Search for the cell housing the specified text and yield its [x, y] center coordinate. 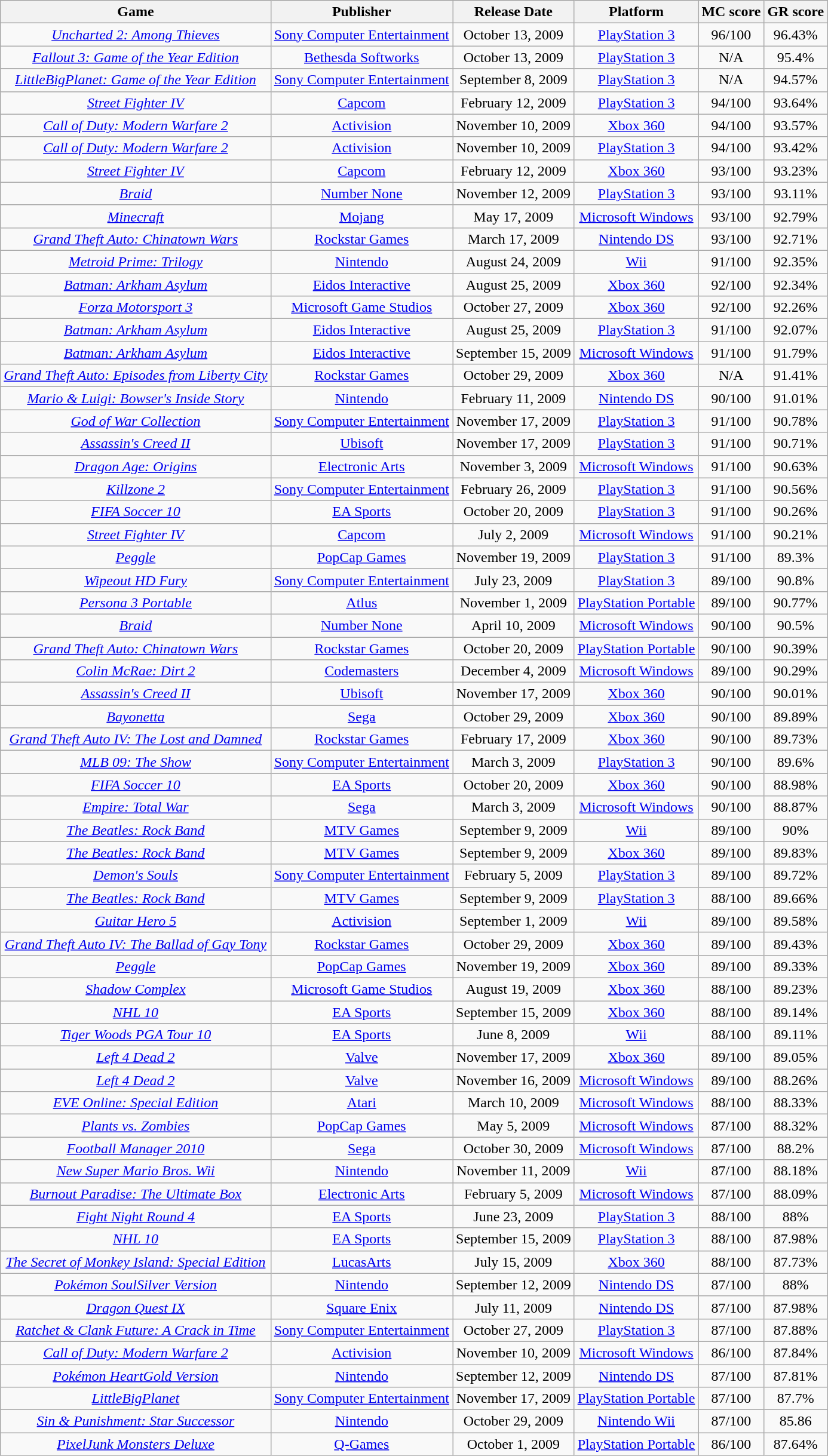
90.71% [796, 444]
90.8% [796, 580]
Plants vs. Zombies [136, 1126]
November 3, 2009 [514, 466]
PixelJunk Monsters Deluxe [136, 1444]
Bethesda Softworks [361, 57]
89.73% [796, 739]
Pokémon HeartGold Version [136, 1375]
July 11, 2009 [514, 1307]
Burnout Paradise: The Ultimate Box [136, 1194]
Pokémon SoulSilver Version [136, 1285]
LittleBigPlanet [136, 1399]
Empire: Total War [136, 807]
90% [796, 830]
Killzone 2 [136, 489]
February 11, 2009 [514, 398]
95.4% [796, 57]
87.84% [796, 1353]
Wipeout HD Fury [136, 580]
96.43% [796, 35]
87.88% [796, 1330]
87.7% [796, 1399]
December 4, 2009 [514, 671]
92.26% [796, 308]
94.57% [796, 80]
88.09% [796, 1194]
88.2% [796, 1148]
March 17, 2009 [514, 239]
90.01% [796, 694]
88.18% [796, 1171]
MLB 09: The Show [136, 762]
Mojang [361, 216]
New Super Mario Bros. Wii [136, 1171]
Forza Motorsport 3 [136, 308]
Grand Theft Auto: Episodes from Liberty City [136, 376]
Guitar Hero 5 [136, 921]
89.05% [796, 1058]
89.72% [796, 876]
June 23, 2009 [514, 1217]
LittleBigPlanet: Game of the Year Edition [136, 80]
88.87% [796, 807]
EVE Online: Special Edition [136, 1103]
92.79% [796, 216]
August 19, 2009 [514, 989]
90.5% [796, 625]
Atlus [361, 603]
Publisher [361, 12]
Persona 3 Portable [136, 603]
July 2, 2009 [514, 535]
Platform [636, 12]
Ratchet & Clank Future: A Crack in Time [136, 1330]
92.71% [796, 239]
May 5, 2009 [514, 1126]
89.43% [796, 944]
Fallout 3: Game of the Year Edition [136, 57]
Grand Theft Auto IV: The Ballad of Gay Tony [136, 944]
July 23, 2009 [514, 580]
June 8, 2009 [514, 1035]
March 10, 2009 [514, 1103]
September 1, 2009 [514, 921]
October 1, 2009 [514, 1444]
Dragon Age: Origins [136, 466]
96/100 [731, 35]
Release Date [514, 12]
Uncharted 2: Among Thieves [136, 35]
Tiger Woods PGA Tour 10 [136, 1035]
90.77% [796, 603]
88.26% [796, 1080]
89.33% [796, 966]
MC score [731, 12]
87.73% [796, 1262]
October 30, 2009 [514, 1148]
88.33% [796, 1103]
89.58% [796, 921]
89.6% [796, 762]
90.39% [796, 648]
The Secret of Monkey Island: Special Edition [136, 1262]
91.41% [796, 376]
February 26, 2009 [514, 489]
November 16, 2009 [514, 1080]
July 15, 2009 [514, 1262]
Minecraft [136, 216]
93.11% [796, 193]
93.23% [796, 171]
89.11% [796, 1035]
92.07% [796, 330]
89.23% [796, 989]
90.78% [796, 421]
Grand Theft Auto IV: The Lost and Damned [136, 739]
LucasArts [361, 1262]
89.66% [796, 898]
Fight Night Round 4 [136, 1217]
90.21% [796, 535]
August 24, 2009 [514, 262]
Demon's Souls [136, 876]
91.79% [796, 353]
Colin McRae: Dirt 2 [136, 671]
September 8, 2009 [514, 80]
November 1, 2009 [514, 603]
93.57% [796, 125]
Bayonetta [136, 717]
87.64% [796, 1444]
90.63% [796, 466]
November 12, 2009 [514, 193]
Square Enix [361, 1307]
Codemasters [361, 671]
GR score [796, 12]
February 17, 2009 [514, 739]
88.98% [796, 785]
Sin & Punishment: Star Successor [136, 1421]
93.64% [796, 103]
90.29% [796, 671]
Football Manager 2010 [136, 1148]
89.89% [796, 717]
Atari [361, 1103]
Metroid Prime: Trilogy [136, 262]
92.34% [796, 285]
April 10, 2009 [514, 625]
89.83% [796, 853]
85.86 [796, 1421]
Mario & Luigi: Bowser's Inside Story [136, 398]
Game [136, 12]
89.14% [796, 1012]
Nintendo Wii [636, 1421]
Q-Games [361, 1444]
93.42% [796, 148]
May 17, 2009 [514, 216]
88.32% [796, 1126]
November 11, 2009 [514, 1171]
90.26% [796, 512]
91.01% [796, 398]
92.35% [796, 262]
90.56% [796, 489]
87.81% [796, 1375]
Dragon Quest IX [136, 1307]
89.3% [796, 557]
Shadow Complex [136, 989]
God of War Collection [136, 421]
